Return the [X, Y] coordinate for the center point of the cell that contains the specified text.  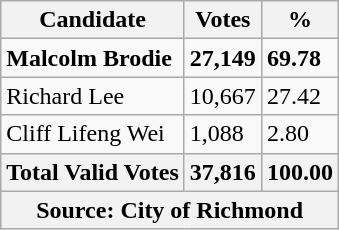
27.42 [300, 96]
Cliff Lifeng Wei [93, 134]
69.78 [300, 58]
100.00 [300, 172]
10,667 [222, 96]
1,088 [222, 134]
% [300, 20]
Source: City of Richmond [170, 210]
27,149 [222, 58]
2.80 [300, 134]
Total Valid Votes [93, 172]
Richard Lee [93, 96]
Candidate [93, 20]
Votes [222, 20]
37,816 [222, 172]
Malcolm Brodie [93, 58]
